Capture the cell that displays the provided text and extract its (X, Y) central coordinate. 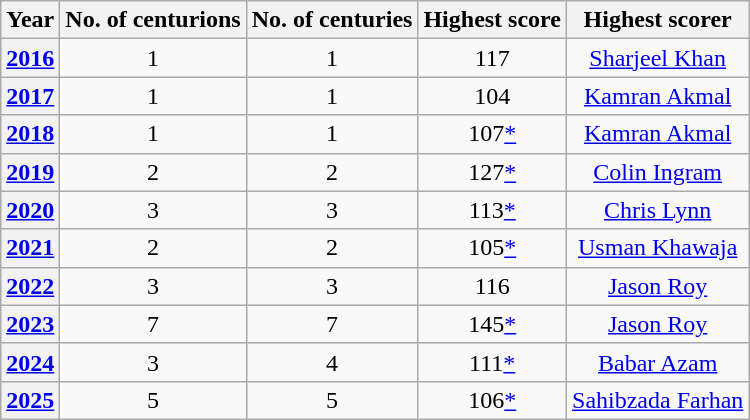
2021 (30, 248)
127* (492, 172)
113* (492, 210)
111* (492, 362)
104 (492, 96)
Colin Ingram (658, 172)
2018 (30, 134)
2016 (30, 58)
4 (332, 362)
145* (492, 324)
117 (492, 58)
No. of centurions (153, 20)
106* (492, 400)
No. of centuries (332, 20)
Year (30, 20)
2017 (30, 96)
Usman Khawaja (658, 248)
2025 (30, 400)
Highest score (492, 20)
116 (492, 286)
Highest scorer (658, 20)
2020 (30, 210)
105* (492, 248)
Sharjeel Khan (658, 58)
Babar Azam (658, 362)
Sahibzada Farhan (658, 400)
107* (492, 134)
2019 (30, 172)
2022 (30, 286)
Chris Lynn (658, 210)
2024 (30, 362)
2023 (30, 324)
